Capture the cell that displays the provided text and extract its [x, y] central coordinate. 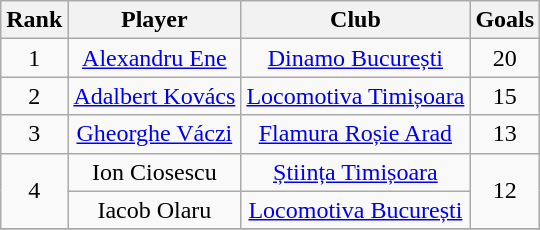
Gheorghe Váczi [154, 134]
13 [505, 134]
Locomotiva Timișoara [356, 96]
Ion Ciosescu [154, 172]
Dinamo București [356, 58]
20 [505, 58]
Adalbert Kovács [154, 96]
Iacob Olaru [154, 210]
Player [154, 20]
Știința Timișoara [356, 172]
2 [34, 96]
Club [356, 20]
1 [34, 58]
Alexandru Ene [154, 58]
Locomotiva București [356, 210]
3 [34, 134]
Rank [34, 20]
15 [505, 96]
Goals [505, 20]
12 [505, 191]
Flamura Roșie Arad [356, 134]
4 [34, 191]
